From the cell containing the given text, extract its center point as (x, y) coordinate. 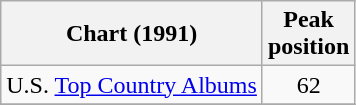
Peakposition (308, 34)
62 (308, 85)
Chart (1991) (132, 34)
U.S. Top Country Albums (132, 85)
